Determine the [x, y] coordinate at the center of the cell enclosing the given text.  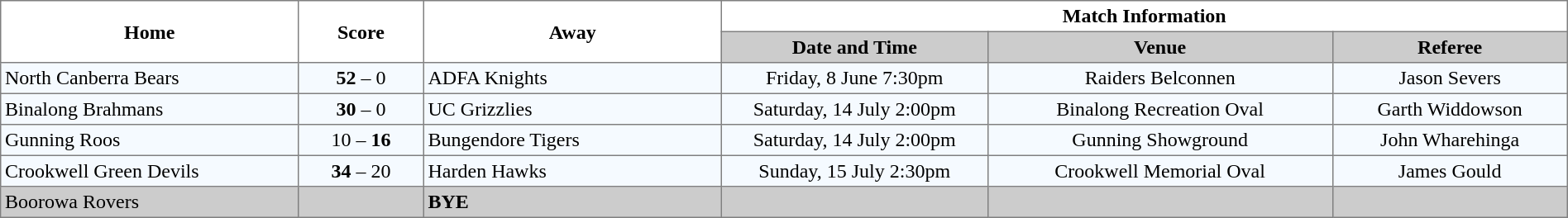
Sunday, 15 July 2:30pm [854, 171]
Crookwell Memorial Oval [1159, 171]
UC Grizzlies [572, 109]
Gunning Showground [1159, 140]
Garth Widdowson [1450, 109]
John Wharehinga [1450, 140]
BYE [572, 202]
Venue [1159, 47]
Match Information [1145, 17]
Date and Time [854, 47]
34 – 20 [361, 171]
Home [150, 31]
30 – 0 [361, 109]
Friday, 8 June 7:30pm [854, 78]
ADFA Knights [572, 78]
52 – 0 [361, 78]
Crookwell Green Devils [150, 171]
Gunning Roos [150, 140]
Binalong Brahmans [150, 109]
Raiders Belconnen [1159, 78]
Jason Severs [1450, 78]
James Gould [1450, 171]
10 – 16 [361, 140]
Referee [1450, 47]
Harden Hawks [572, 171]
Boorowa Rovers [150, 202]
Away [572, 31]
North Canberra Bears [150, 78]
Binalong Recreation Oval [1159, 109]
Score [361, 31]
Bungendore Tigers [572, 140]
